Detect which cell encompasses the target text, then output its [x, y] center coordinate. 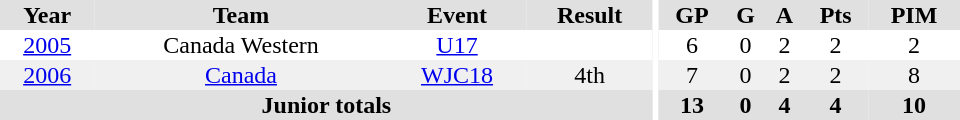
G [746, 15]
4th [589, 75]
10 [914, 105]
7 [692, 75]
Event [458, 15]
Year [47, 15]
6 [692, 45]
13 [692, 105]
Canada [240, 75]
Team [240, 15]
Junior totals [326, 105]
Canada Western [240, 45]
Pts [836, 15]
PIM [914, 15]
U17 [458, 45]
8 [914, 75]
WJC18 [458, 75]
A [785, 15]
Result [589, 15]
2005 [47, 45]
GP [692, 15]
2006 [47, 75]
